Return the [X, Y] coordinate for the center point of the cell that contains the specified text.  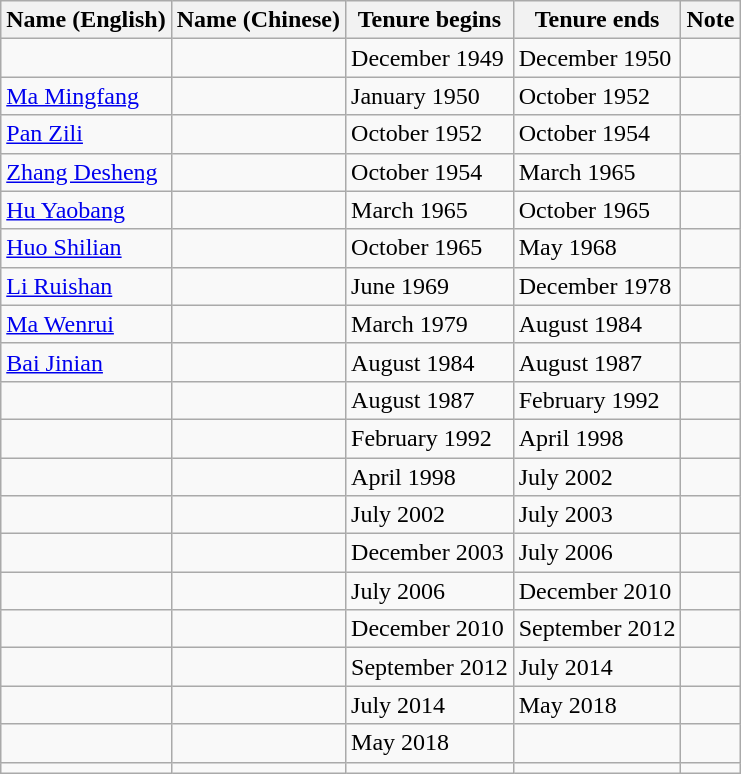
Tenure begins [430, 20]
December 1950 [597, 58]
Bai Jinian [86, 362]
Name (English) [86, 20]
Pan Zili [86, 134]
Hu Yaobang [86, 210]
Li Ruishan [86, 286]
December 1949 [430, 58]
Huo Shilian [86, 248]
Zhang Desheng [86, 172]
Ma Wenrui [86, 324]
July 2003 [597, 515]
December 1978 [597, 286]
March 1979 [430, 324]
Ma Mingfang [86, 96]
December 2003 [430, 553]
Tenure ends [597, 20]
June 1969 [430, 286]
January 1950 [430, 96]
Name (Chinese) [258, 20]
Note [710, 20]
May 1968 [597, 248]
